For the text-containing cell, return its midpoint in [x, y] coordinate format. 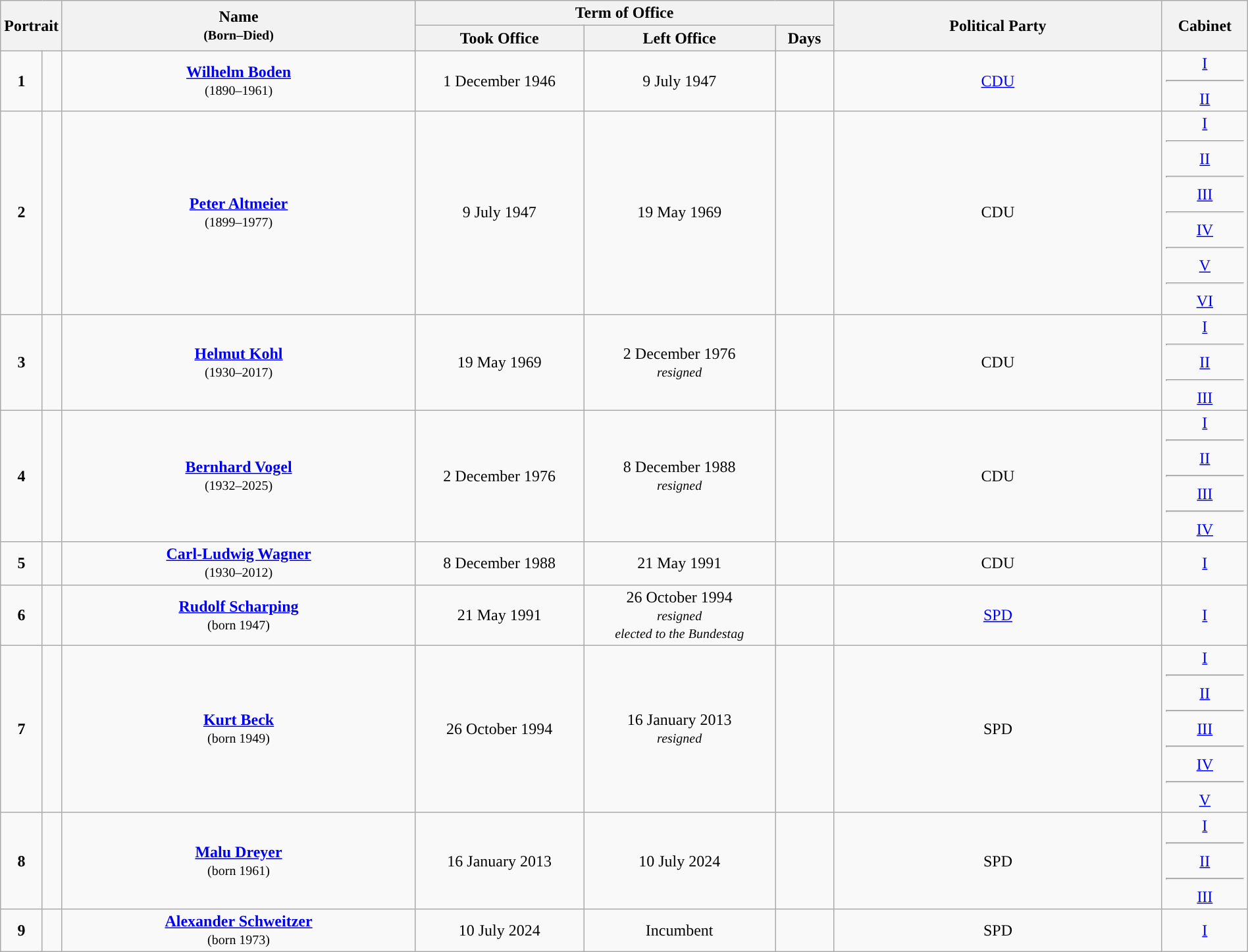
Days [804, 38]
2 December 1976 [500, 476]
1 [21, 81]
16 January 2013 [500, 860]
Kurt Beck(born 1949) [238, 729]
Portrait [32, 26]
Malu Dreyer(born 1961) [238, 860]
5 [21, 564]
IIIIIIIVVVI [1205, 213]
Bernhard Vogel(1932–2025) [238, 476]
Rudolf Scharping(born 1947) [238, 615]
Name(Born–Died) [238, 26]
7 [21, 729]
Term of Office [625, 13]
Took Office [500, 38]
IIIIIIIVV [1205, 729]
III [1205, 81]
Helmut Kohl(1930–2017) [238, 362]
Carl-Ludwig Wagner(1930–2012) [238, 564]
2 December 1976resigned [679, 362]
8 [21, 860]
26 October 1994resignedelected to the Bundestag [679, 615]
Cabinet [1205, 26]
Alexander Schweitzer(born 1973) [238, 930]
Incumbent [679, 930]
IIIIIIIV [1205, 476]
Wilhelm Boden(1890–1961) [238, 81]
8 December 1988 [500, 564]
8 December 1988resigned [679, 476]
16 January 2013resigned [679, 729]
26 October 1994 [500, 729]
3 [21, 362]
1 December 1946 [500, 81]
9 [21, 930]
Political Party [998, 26]
Peter Altmeier(1899–1977) [238, 213]
4 [21, 476]
6 [21, 615]
2 [21, 213]
Left Office [679, 38]
